Return the (x, y) coordinate for the center point of the cell that contains the specified text.  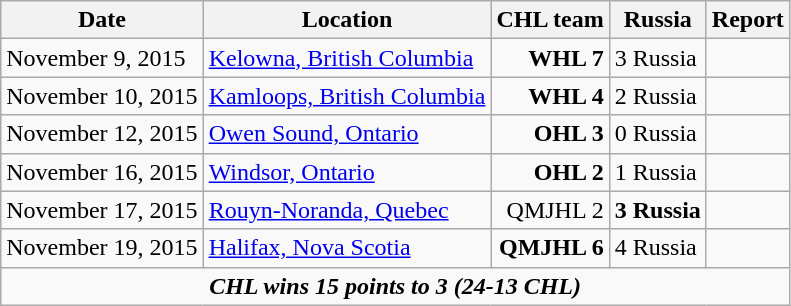
Report (748, 20)
2 Russia (658, 96)
Date (102, 20)
Rouyn-Noranda, Quebec (347, 210)
Halifax, Nova Scotia (347, 248)
CHL team (550, 20)
Russia (658, 20)
Kamloops, British Columbia (347, 96)
OHL 3 (550, 134)
QMJHL 6 (550, 248)
WHL 7 (550, 58)
November 16, 2015 (102, 172)
Kelowna, British Columbia (347, 58)
4 Russia (658, 248)
November 19, 2015 (102, 248)
Location (347, 20)
QMJHL 2 (550, 210)
November 12, 2015 (102, 134)
November 17, 2015 (102, 210)
CHL wins 15 points to 3 (24-13 CHL) (396, 286)
1 Russia (658, 172)
OHL 2 (550, 172)
November 9, 2015 (102, 58)
0 Russia (658, 134)
Owen Sound, Ontario (347, 134)
November 10, 2015 (102, 96)
WHL 4 (550, 96)
Windsor, Ontario (347, 172)
